Return the [x, y] coordinate for the center point of the cell that contains the specified text.  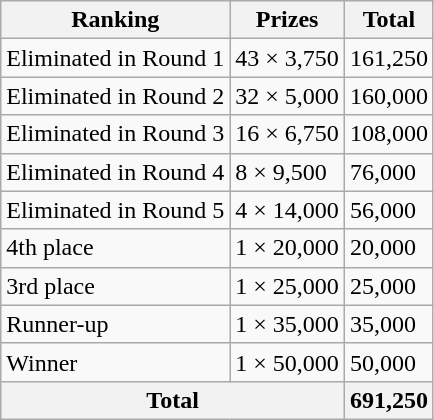
691,250 [388, 400]
43 × 3,750 [288, 58]
32 × 5,000 [288, 96]
1 × 50,000 [288, 362]
Ranking [116, 20]
1 × 25,000 [288, 286]
35,000 [388, 324]
3rd place [116, 286]
4 × 14,000 [288, 210]
Prizes [288, 20]
Eliminated in Round 2 [116, 96]
76,000 [388, 172]
56,000 [388, 210]
8 × 9,500 [288, 172]
20,000 [388, 248]
4th place [116, 248]
25,000 [388, 286]
1 × 35,000 [288, 324]
Eliminated in Round 3 [116, 134]
161,250 [388, 58]
160,000 [388, 96]
Runner-up [116, 324]
Winner [116, 362]
Eliminated in Round 1 [116, 58]
50,000 [388, 362]
Eliminated in Round 5 [116, 210]
16 × 6,750 [288, 134]
1 × 20,000 [288, 248]
Eliminated in Round 4 [116, 172]
108,000 [388, 134]
